Output the (X, Y) coordinate of the center of the cell containing the given text.  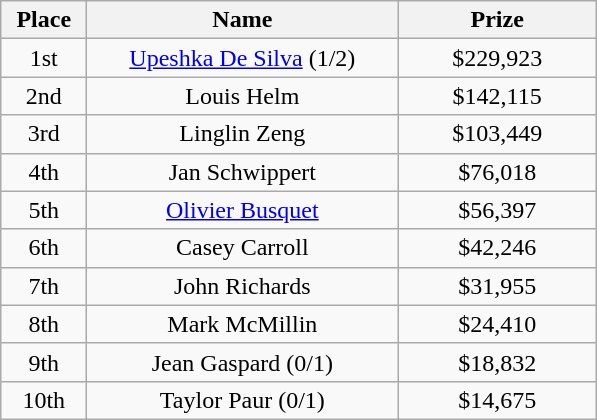
4th (44, 172)
$56,397 (498, 210)
8th (44, 324)
$42,246 (498, 248)
Upeshka De Silva (1/2) (242, 58)
$24,410 (498, 324)
3rd (44, 134)
Taylor Paur (0/1) (242, 400)
$18,832 (498, 362)
Mark McMillin (242, 324)
$142,115 (498, 96)
Linglin Zeng (242, 134)
9th (44, 362)
$76,018 (498, 172)
2nd (44, 96)
Jean Gaspard (0/1) (242, 362)
7th (44, 286)
Name (242, 20)
6th (44, 248)
John Richards (242, 286)
10th (44, 400)
Jan Schwippert (242, 172)
Olivier Busquet (242, 210)
$14,675 (498, 400)
$103,449 (498, 134)
1st (44, 58)
5th (44, 210)
$229,923 (498, 58)
Place (44, 20)
Prize (498, 20)
Louis Helm (242, 96)
Casey Carroll (242, 248)
$31,955 (498, 286)
